Determine the [x, y] coordinate at the center of the cell enclosing the given text.  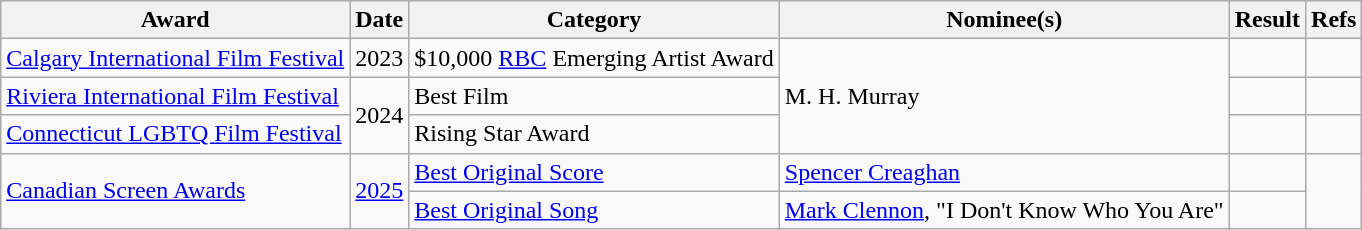
Rising Star Award [594, 134]
Spencer Creaghan [1004, 172]
Award [176, 20]
Date [380, 20]
Riviera International Film Festival [176, 96]
Category [594, 20]
Result [1267, 20]
Best Film [594, 96]
Best Original Score [594, 172]
2023 [380, 58]
$10,000 RBC Emerging Artist Award [594, 58]
Calgary International Film Festival [176, 58]
2024 [380, 115]
Best Original Song [594, 210]
Refs [1334, 20]
2025 [380, 191]
Mark Clennon, "I Don't Know Who You Are" [1004, 210]
Connecticut LGBTQ Film Festival [176, 134]
M. H. Murray [1004, 96]
Canadian Screen Awards [176, 191]
Nominee(s) [1004, 20]
